Determine the (x, y) coordinate at the center of the cell enclosing the given text.  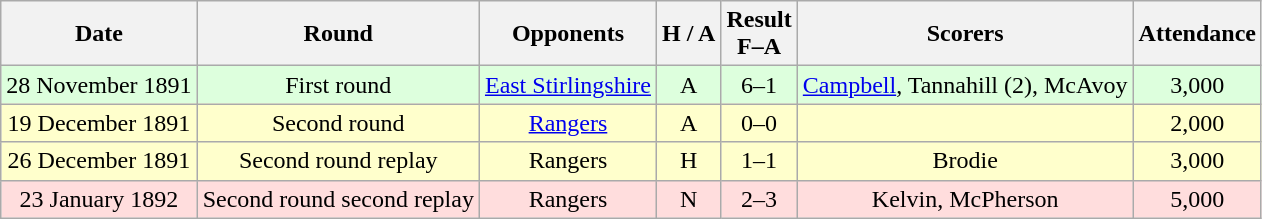
5,000 (1197, 199)
23 January 1892 (99, 199)
19 December 1891 (99, 123)
2,000 (1197, 123)
H / A (688, 34)
Second round (338, 123)
East Stirlingshire (568, 85)
Opponents (568, 34)
Second round replay (338, 161)
Kelvin, McPherson (965, 199)
Campbell, Tannahill (2), McAvoy (965, 85)
1–1 (759, 161)
6–1 (759, 85)
26 December 1891 (99, 161)
2–3 (759, 199)
N (688, 199)
28 November 1891 (99, 85)
Second round second replay (338, 199)
Round (338, 34)
0–0 (759, 123)
H (688, 161)
Brodie (965, 161)
Attendance (1197, 34)
Scorers (965, 34)
ResultF–A (759, 34)
Date (99, 34)
First round (338, 85)
